For the text-containing cell, return its midpoint in [X, Y] coordinate format. 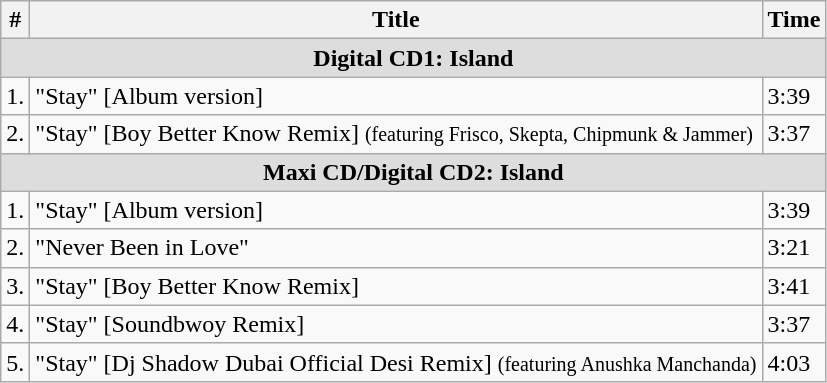
3:41 [794, 286]
3:21 [794, 248]
5. [16, 362]
"Stay" [Boy Better Know Remix] (featuring Frisco, Skepta, Chipmunk & Jammer) [396, 134]
"Stay" [Dj Shadow Dubai Official Desi Remix] (featuring Anushka Manchanda) [396, 362]
Digital CD1: Island [414, 58]
# [16, 20]
"Stay" [Soundbwoy Remix] [396, 324]
3. [16, 286]
Title [396, 20]
"Stay" [Boy Better Know Remix] [396, 286]
Time [794, 20]
4. [16, 324]
Maxi CD/Digital CD2: Island [414, 172]
"Never Been in Love" [396, 248]
4:03 [794, 362]
